Return the (x, y) coordinate for the center point of the cell that contains the specified text.  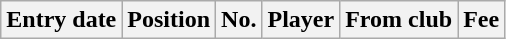
No. (239, 20)
Fee (482, 20)
Position (169, 20)
Player (301, 20)
From club (399, 20)
Entry date (62, 20)
